Return (X, Y) of the center of cell containing provided text 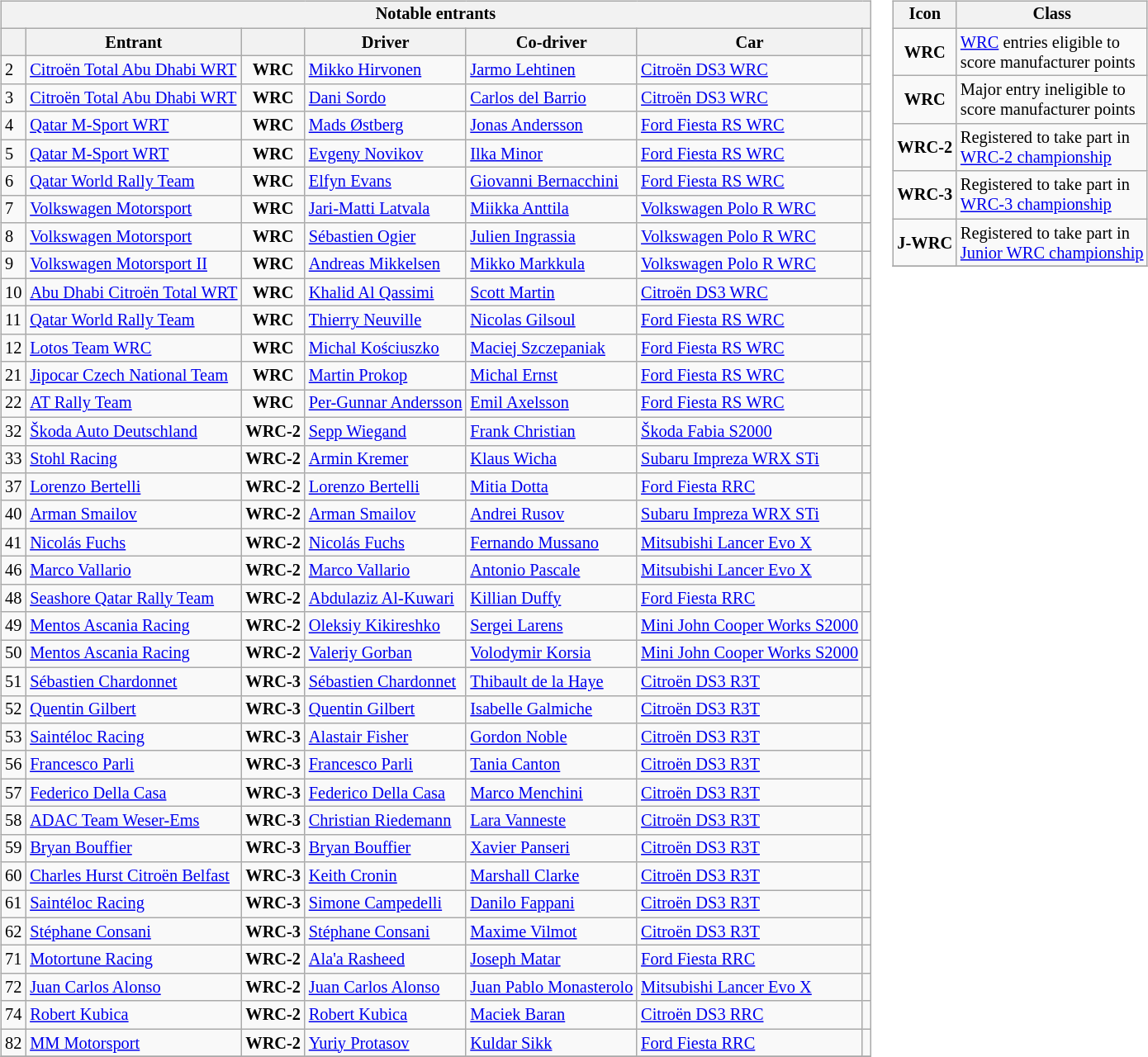
Stohl Racing (134, 459)
Marco Menchini (552, 793)
Tania Canton (552, 765)
Citroën DS3 RRC (750, 1015)
Yuriy Protasov (386, 1043)
Abdulaziz Al-Kuwari (386, 598)
57 (13, 793)
9 (13, 265)
Class (1052, 15)
WRC entries eligible toscore manufacturer points (1052, 52)
Oleksiy Kikireshko (386, 626)
Sébastien Ogier (386, 237)
Mikko Hirvonen (386, 70)
51 (13, 681)
22 (13, 404)
Danilo Fappani (552, 904)
Thibault de la Haye (552, 681)
58 (13, 821)
Jari-Matti Latvala (386, 209)
Sepp Wiegand (386, 431)
53 (13, 737)
J-WRC (925, 243)
50 (13, 654)
Miikka Anttila (552, 209)
52 (13, 709)
Evgeny Novikov (386, 154)
Lara Vanneste (552, 821)
Maciek Baran (552, 1015)
Registered to take part inJunior WRC championship (1052, 243)
12 (13, 348)
Martin Prokop (386, 376)
Christian Riedemann (386, 821)
72 (13, 988)
4 (13, 126)
AT Rally Team (134, 404)
Alastair Fisher (386, 737)
Marshall Clarke (552, 876)
33 (13, 459)
Nicolas Gilsoul (552, 320)
32 (13, 431)
Motortune Racing (134, 960)
Driver (386, 42)
Mikko Markkula (552, 265)
59 (13, 848)
Simone Campedelli (386, 904)
37 (13, 487)
Giovanni Bernacchini (552, 182)
5 (13, 154)
Andrei Rusov (552, 514)
Gordon Noble (552, 737)
Keith Cronin (386, 876)
Charles Hurst Citroën Belfast (134, 876)
56 (13, 765)
Icon (925, 15)
Klaus Wicha (552, 459)
Julien Ingrassia (552, 237)
ADAC Team Weser-Ems (134, 821)
Juan Pablo Monasterolo (552, 988)
Mads Østberg (386, 126)
Škoda Auto Deutschland (134, 431)
Volodymir Korsia (552, 654)
Fernando Mussano (552, 543)
Dani Sordo (386, 98)
Per-Gunnar Andersson (386, 404)
6 (13, 182)
21 (13, 376)
MM Motorsport (134, 1043)
Thierry Neuville (386, 320)
Registered to take part inWRC-2 championship (1052, 148)
Car (750, 42)
62 (13, 931)
Emil Axelsson (552, 404)
60 (13, 876)
2 (13, 70)
Antonio Pascale (552, 571)
Major entry ineligible toscore manufacturer points (1052, 100)
61 (13, 904)
Killian Duffy (552, 598)
Volkswagen Motorsport II (134, 265)
Isabelle Galmiche (552, 709)
74 (13, 1015)
10 (13, 292)
Co-driver (552, 42)
3 (13, 98)
Jipocar Czech National Team (134, 376)
40 (13, 514)
Xavier Panseri (552, 848)
Jonas Andersson (552, 126)
Kuldar Sikk (552, 1043)
Michal Kościuszko (386, 348)
Jarmo Lehtinen (552, 70)
Škoda Fabia S2000 (750, 431)
Lotos Team WRC (134, 348)
41 (13, 543)
Elfyn Evans (386, 182)
82 (13, 1043)
Notable entrants (435, 15)
Ala'a Rasheed (386, 960)
Andreas Mikkelsen (386, 265)
Seashore Qatar Rally Team (134, 598)
Mitia Dotta (552, 487)
Scott Martin (552, 292)
Maxime Vilmot (552, 931)
Sergei Larens (552, 626)
8 (13, 237)
7 (13, 209)
11 (13, 320)
Maciej Szczepaniak (552, 348)
49 (13, 626)
46 (13, 571)
Joseph Matar (552, 960)
Valeriy Gorban (386, 654)
Ilka Minor (552, 154)
Entrant (134, 42)
71 (13, 960)
Khalid Al Qassimi (386, 292)
Abu Dhabi Citroën Total WRT (134, 292)
Frank Christian (552, 431)
Registered to take part inWRC-3 championship (1052, 195)
Armin Kremer (386, 459)
Carlos del Barrio (552, 98)
Michal Ernst (552, 376)
48 (13, 598)
